For the text-containing cell, return its midpoint in [x, y] coordinate format. 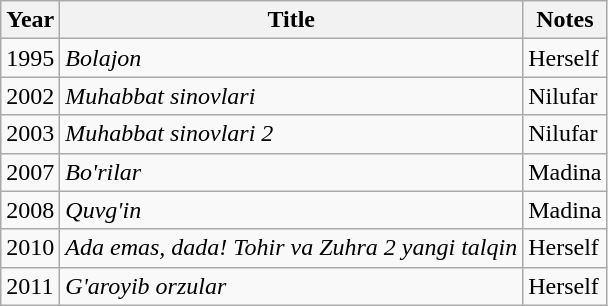
2011 [30, 286]
Ada emas, dada! Tohir va Zuhra 2 yangi talqin [292, 248]
2010 [30, 248]
2003 [30, 134]
Muhabbat sinovlari [292, 96]
Title [292, 20]
2008 [30, 210]
Year [30, 20]
G'aroyib orzular [292, 286]
Notes [565, 20]
Bolajon [292, 58]
2007 [30, 172]
Quvg'in [292, 210]
1995 [30, 58]
Muhabbat sinovlari 2 [292, 134]
2002 [30, 96]
Bo'rilar [292, 172]
